Scan for the cell matching the given text and deliver its [x, y] coordinate at center. 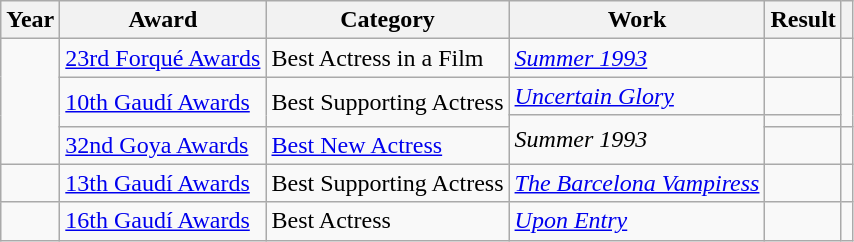
32nd Goya Awards [163, 145]
10th Gaudí Awards [163, 102]
Best Actress in a Film [388, 58]
Year [30, 20]
Result [803, 20]
13th Gaudí Awards [163, 183]
Award [163, 20]
16th Gaudí Awards [163, 221]
Category [388, 20]
Work [637, 20]
23rd Forqué Awards [163, 58]
Uncertain Glory [637, 96]
Best Actress [388, 221]
Best New Actress [388, 145]
The Barcelona Vampiress [637, 183]
Upon Entry [637, 221]
